Return the (X, Y) coordinate for the center point of the cell that contains the specified text.  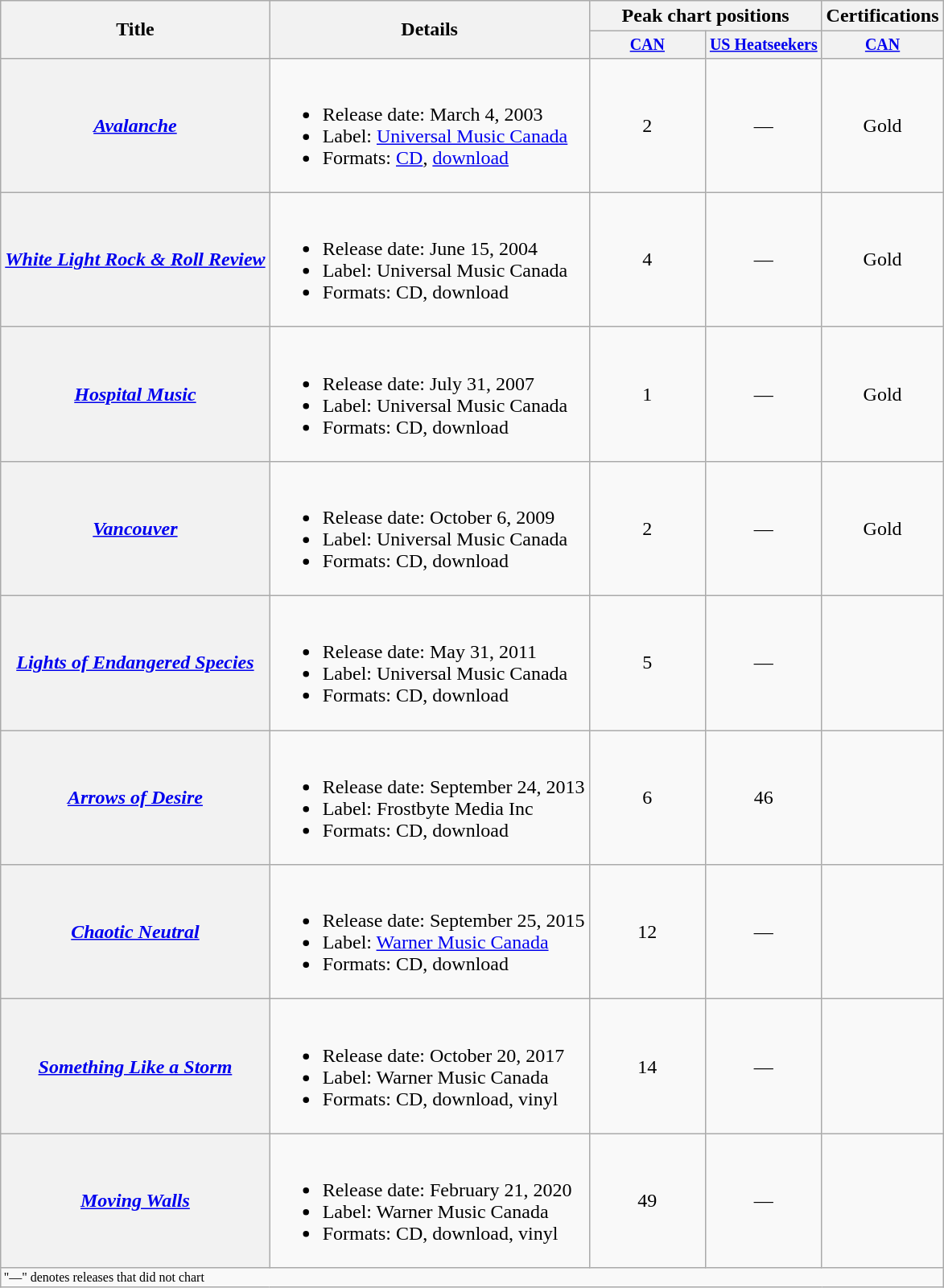
Something Like a Storm (135, 1067)
Certifications (882, 16)
Release date: March 4, 2003Label: Universal Music CanadaFormats: CD, download (430, 126)
Avalanche (135, 126)
14 (647, 1067)
4 (647, 259)
Release date: October 20, 2017Label: Warner Music CanadaFormats: CD, download, vinyl (430, 1067)
Lights of Endangered Species (135, 663)
Peak chart positions (705, 16)
Chaotic Neutral (135, 932)
US Heatseekers (764, 45)
Hospital Music (135, 394)
Release date: June 15, 2004Label: Universal Music CanadaFormats: CD, download (430, 259)
6 (647, 798)
Arrows of Desire (135, 798)
49 (647, 1200)
Vancouver (135, 528)
Release date: July 31, 2007Label: Universal Music CanadaFormats: CD, download (430, 394)
"—" denotes releases that did not chart (472, 1278)
White Light Rock & Roll Review (135, 259)
Release date: September 25, 2015Label: Warner Music CanadaFormats: CD, download (430, 932)
Title (135, 30)
1 (647, 394)
Details (430, 30)
Moving Walls (135, 1200)
12 (647, 932)
5 (647, 663)
Release date: September 24, 2013Label: Frostbyte Media IncFormats: CD, download (430, 798)
Release date: May 31, 2011Label: Universal Music CanadaFormats: CD, download (430, 663)
Release date: February 21, 2020Label: Warner Music CanadaFormats: CD, download, vinyl (430, 1200)
46 (764, 798)
Release date: October 6, 2009Label: Universal Music CanadaFormats: CD, download (430, 528)
